Capture the cell that displays the provided text and extract its [X, Y] central coordinate. 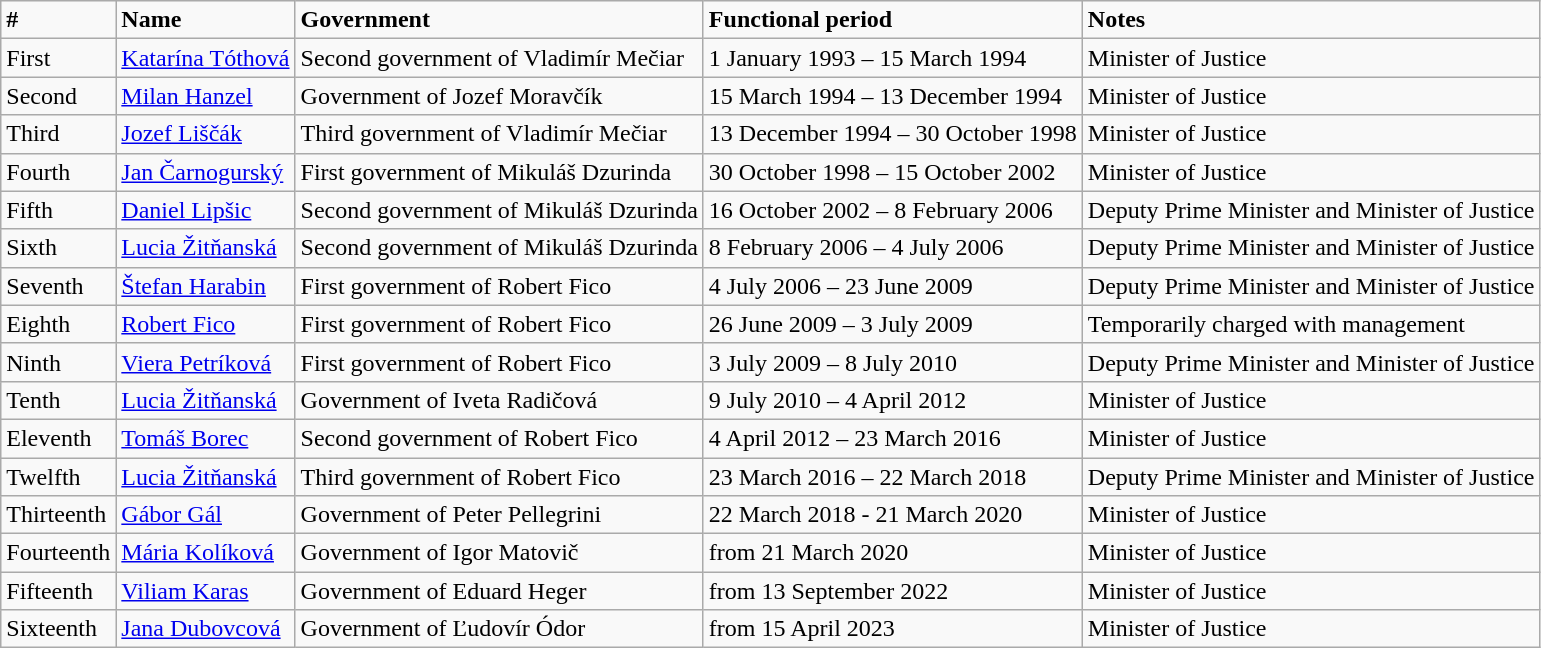
Third government of Vladimír Mečiar [499, 134]
Ninth [58, 362]
Milan Hanzel [206, 96]
from 13 September 2022 [892, 591]
Second government of Robert Fico [499, 438]
Third government of Robert Fico [499, 477]
Government of Jozef Moravčík [499, 96]
26 June 2009 – 3 July 2009 [892, 324]
Notes [1311, 20]
Functional period [892, 20]
Second [58, 96]
1 January 1993 – 15 March 1994 [892, 58]
15 March 1994 – 13 December 1994 [892, 96]
Eleventh [58, 438]
Government of Iveta Radičová [499, 400]
from 15 April 2023 [892, 629]
from 21 March 2020 [892, 553]
Third [58, 134]
Viliam Karas [206, 591]
4 July 2006 – 23 June 2009 [892, 286]
Fourteenth [58, 553]
Gábor Gál [206, 515]
8 February 2006 – 4 July 2006 [892, 248]
Tenth [58, 400]
Daniel Lipšic [206, 210]
Katarína Tóthová [206, 58]
22 March 2018 - 21 March 2020 [892, 515]
First government of Mikuláš Dzurinda [499, 172]
Name [206, 20]
Eighth [58, 324]
Temporarily charged with management [1311, 324]
Sixth [58, 248]
First [58, 58]
Viera Petríková [206, 362]
Sixteenth [58, 629]
Government of Ľudovír Ódor [499, 629]
Government [499, 20]
3 July 2009 – 8 July 2010 [892, 362]
Fifteenth [58, 591]
Mária Kolíková [206, 553]
4 April 2012 – 23 March 2016 [892, 438]
Jana Dubovcová [206, 629]
Thirteenth [58, 515]
Fourth [58, 172]
9 July 2010 – 4 April 2012 [892, 400]
Government of Igor Matovič [499, 553]
Twelfth [58, 477]
23 March 2016 – 22 March 2018 [892, 477]
16 October 2002 – 8 February 2006 [892, 210]
Government of Eduard Heger [499, 591]
Tomáš Borec [206, 438]
Jan Čarnogurský [206, 172]
Seventh [58, 286]
13 December 1994 – 30 October 1998 [892, 134]
Štefan Harabin [206, 286]
Jozef Liščák [206, 134]
Second government of Vladimír Mečiar [499, 58]
# [58, 20]
Fifth [58, 210]
30 October 1998 – 15 October 2002 [892, 172]
Robert Fico [206, 324]
Government of Peter Pellegrini [499, 515]
